Return the (x, y) coordinate for the center point of the cell that contains the specified text.  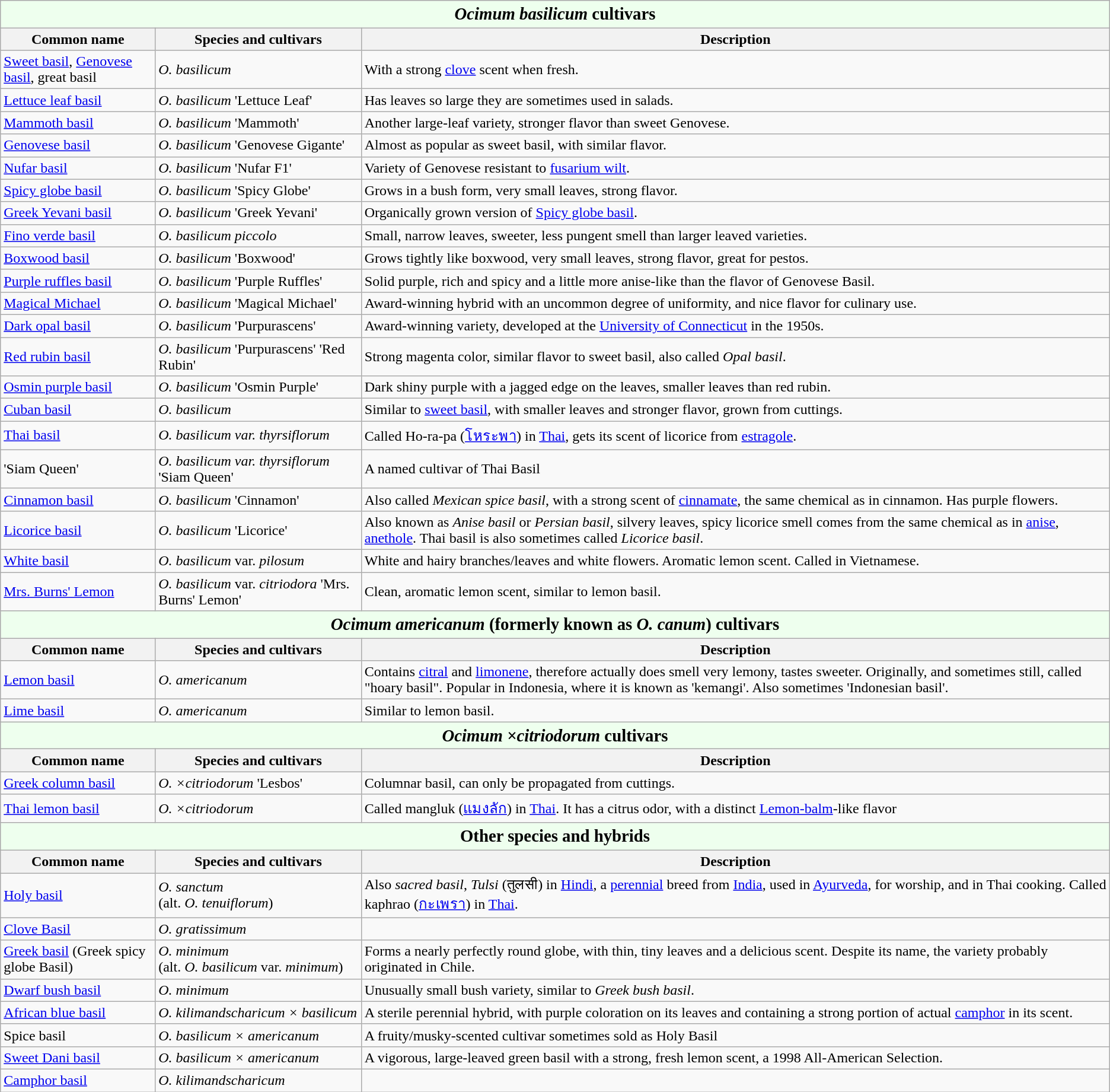
O. basilicum 'Purple Ruffles' (259, 281)
Cinnamon basil (78, 499)
Small, narrow leaves, sweeter, less pungent smell than larger leaved varieties. (735, 235)
O. minimum (259, 990)
Grows tightly like boxwood, very small leaves, strong flavor, great for pestos. (735, 258)
O. ×citriodorum (259, 809)
Nufar basil (78, 168)
A sterile perennial hybrid, with purple coloration on its leaves and containing a strong portion of actual camphor in its scent. (735, 1013)
O. kilimandscharicum (259, 1080)
Greek basil (Greek spicy globe Basil) (78, 960)
Award-winning variety, developed at the University of Connecticut in the 1950s. (735, 326)
Magical Michael (78, 303)
O. basilicum 'Genovese Gigante' (259, 145)
Spicy globe basil (78, 190)
Boxwood basil (78, 258)
Variety of Genovese resistant to fusarium wilt. (735, 168)
O. basilicum 'Cinnamon' (259, 499)
A named cultivar of Thai Basil (735, 469)
O. sanctum(alt. O. tenuiflorum) (259, 896)
Red rubin basil (78, 357)
Similar to lemon basil. (735, 711)
O. basilicum 'Spicy Globe' (259, 190)
Mammoth basil (78, 123)
Other species and hybrids (555, 836)
O. basilicum var. thyrsiflorum 'Siam Queen' (259, 469)
Ocimum americanum (formerly known as O. canum) cultivars (555, 625)
O. gratissimum (259, 929)
Another large-leaf variety, stronger flavor than sweet Genovese. (735, 123)
Sweet basil, Genovese basil, great basil (78, 70)
Called mangluk (แมงลัก) in Thai. It has a citrus odor, with a distinct Lemon-balm-like flavor (735, 809)
Licorice basil (78, 530)
Spice basil (78, 1035)
Ocimum basilicum cultivars (555, 14)
O. kilimandscharicum × basilicum (259, 1013)
Sweet Dani basil (78, 1058)
White basil (78, 561)
Dwarf bush basil (78, 990)
Lettuce leaf basil (78, 100)
Purple ruffles basil (78, 281)
White and hairy branches/leaves and white flowers. Aromatic lemon scent. Called in Vietnamese. (735, 561)
Greek Yevani basil (78, 213)
Dark opal basil (78, 326)
O. basilicum 'Magical Michael' (259, 303)
O. basilicum 'Mammoth' (259, 123)
O. basilicum 'Osmin Purple' (259, 387)
Lime basil (78, 711)
Fino verde basil (78, 235)
A vigorous, large-leaved green basil with a strong, fresh lemon scent, a 1998 All-American Selection. (735, 1058)
O. basilicum 'Boxwood' (259, 258)
O. basilicum 'Purpurascens' (259, 326)
Has leaves so large they are sometimes used in salads. (735, 100)
Clove Basil (78, 929)
Thai lemon basil (78, 809)
With a strong clove scent when fresh. (735, 70)
O. basilicum 'Purpurascens' 'Red Rubin' (259, 357)
Organically grown version of Spicy globe basil. (735, 213)
Holy basil (78, 896)
O. basilicum 'Lettuce Leaf' (259, 100)
O. basilicum var. pilosum (259, 561)
Unusually small bush variety, similar to Greek bush basil. (735, 990)
O. basilicum var. citriodora 'Mrs. Burns' Lemon' (259, 592)
Greek column basil (78, 783)
Thai basil (78, 435)
Almost as popular as sweet basil, with similar flavor. (735, 145)
Also called Mexican spice basil, with a strong scent of cinnamate, the same chemical as in cinnamon. Has purple flowers. (735, 499)
Genovese basil (78, 145)
Grows in a bush form, very small leaves, strong flavor. (735, 190)
O. basilicum 'Greek Yevani' (259, 213)
Columnar basil, can only be propagated from cuttings. (735, 783)
Ocimum ×citriodorum cultivars (555, 736)
O. minimum(alt. O. basilicum var. minimum) (259, 960)
Called Ho-ra-pa (โหระพา) in Thai, gets its scent of licorice from estragole. (735, 435)
Forms a nearly perfectly round globe, with thin, tiny leaves and a delicious scent. Despite its name, the variety probably originated in Chile. (735, 960)
Dark shiny purple with a jagged edge on the leaves, smaller leaves than red rubin. (735, 387)
O. basilicum 'Licorice' (259, 530)
Strong magenta color, similar flavor to sweet basil, also called Opal basil. (735, 357)
O. basilicum 'Nufar F1' (259, 168)
Similar to sweet basil, with smaller leaves and stronger flavor, grown from cuttings. (735, 410)
Cuban basil (78, 410)
'Siam Queen' (78, 469)
Camphor basil (78, 1080)
Lemon basil (78, 680)
O. basilicum piccolo (259, 235)
Clean, aromatic lemon scent, similar to lemon basil. (735, 592)
O. basilicum var. thyrsiflorum (259, 435)
Mrs. Burns' Lemon (78, 592)
African blue basil (78, 1013)
A fruity/musky-scented cultivar sometimes sold as Holy Basil (735, 1035)
O. ×citriodorum 'Lesbos' (259, 783)
Solid purple, rich and spicy and a little more anise-like than the flavor of Genovese Basil. (735, 281)
Osmin purple basil (78, 387)
Award-winning hybrid with an uncommon degree of uniformity, and nice flavor for culinary use. (735, 303)
